Locate the cell with the specified text and output its [x, y] center coordinate. 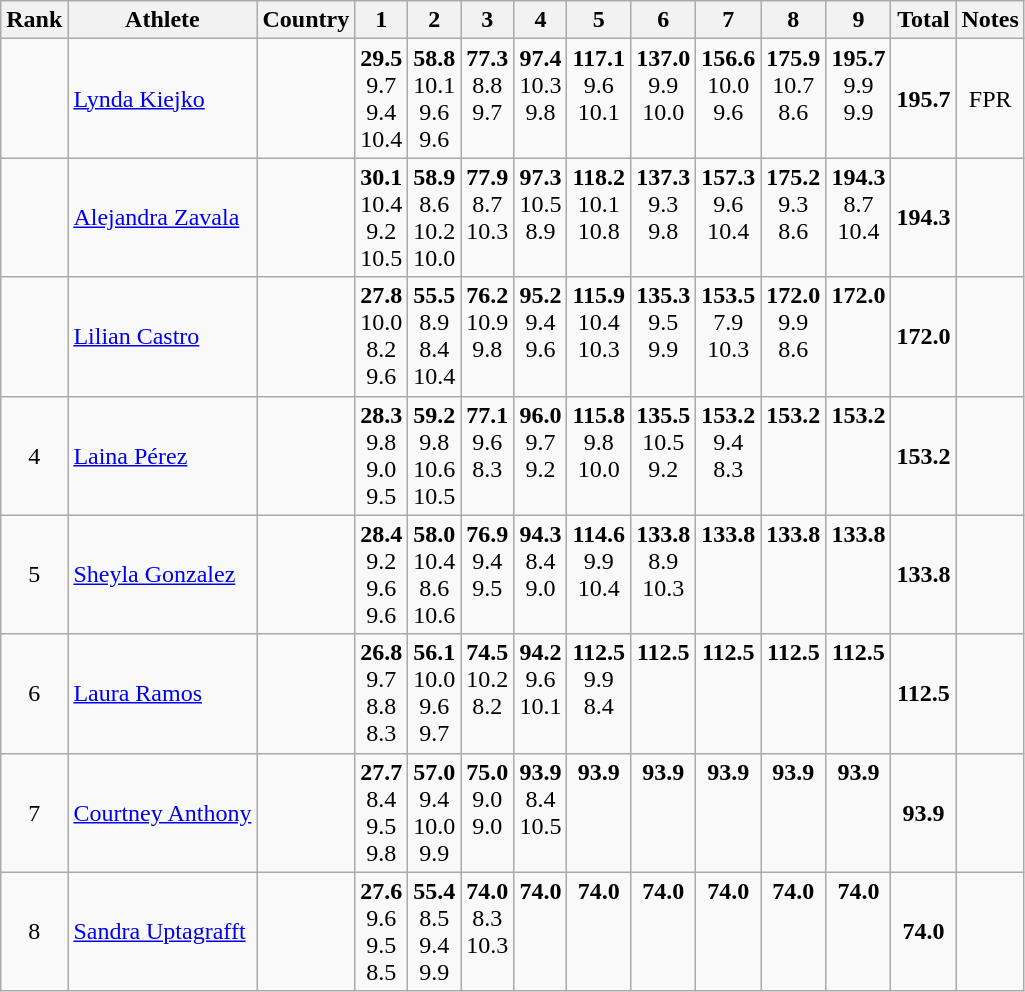
Sandra Uptagrafft [162, 932]
Country [306, 20]
Sheyla Gonzalez [162, 574]
Notes [990, 20]
175.910.78.6 [794, 98]
Lynda Kiejko [162, 98]
Courtney Anthony [162, 812]
9 [858, 20]
77.19.6 8.3 [488, 456]
112.59.98.4 [599, 694]
133.88.9 10.3 [664, 574]
118.210.110.8 [599, 218]
74.510.2 8.2 [488, 694]
93.98.410.5 [540, 812]
115.89.810.0 [599, 456]
195.7 [924, 98]
77.98.7 10.3 [488, 218]
58.010.4 8.6 10.6 [434, 574]
1 [382, 20]
Laura Ramos [162, 694]
194.3 [924, 218]
FPR [990, 98]
3 [488, 20]
Alejandra Zavala [162, 218]
97.410.39.8 [540, 98]
153.29.48.3 [728, 456]
2 [434, 20]
28.39.89.09.5 [382, 456]
74.08.3 10.3 [488, 932]
28.49.29.69.6 [382, 574]
77.38.8 9.7 [488, 98]
157.39.610.4 [728, 218]
27.78.49.59.8 [382, 812]
153.57.910.3 [728, 336]
94.38.49.0 [540, 574]
95.29.49.6 [540, 336]
137.39.3 9.8 [664, 218]
Athlete [162, 20]
117.19.610.1 [599, 98]
58.9 8.6 10.2 10.0 [434, 218]
172.09.98.6 [794, 336]
27.810.08.29.6 [382, 336]
Lilian Castro [162, 336]
76.210.9 9.8 [488, 336]
26.89.78.88.3 [382, 694]
97.310.58.9 [540, 218]
96.09.79.2 [540, 456]
59.2 9.8 10.6 10.5 [434, 456]
115.910.410.3 [599, 336]
55.48.59.49.9 [434, 932]
137.09.9 10.0 [664, 98]
Total [924, 20]
Rank [34, 20]
135.510.5 9.2 [664, 456]
29.59.79.410.4 [382, 98]
94.29.610.1 [540, 694]
175.29.38.6 [794, 218]
195.79.99.9 [858, 98]
56.110.0 9.6 9.7 [434, 694]
114.69.910.4 [599, 574]
55.5 8.9 8.4 10.4 [434, 336]
57.09.410.09.9 [434, 812]
58.8 10.1 9.6 9.6 [434, 98]
30.110.49.210.5 [382, 218]
76.99.4 9.5 [488, 574]
135.39.5 9.9 [664, 336]
Laina Pérez [162, 456]
194.38.710.4 [858, 218]
27.69.69.58.5 [382, 932]
75.09.0 9.0 [488, 812]
156.610.09.6 [728, 98]
